Pinpoint the cell where the given text exists, returning its (x, y) midpoint coordinate. 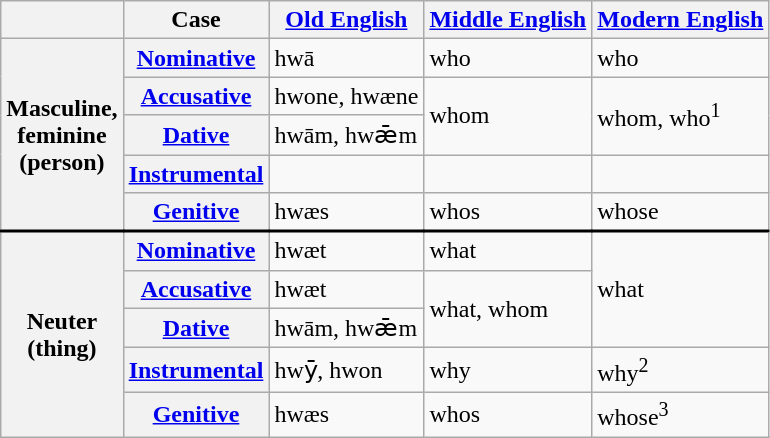
Modern English (680, 20)
Old English (346, 20)
Case (196, 20)
Middle English (508, 20)
hwȳ, hwon (346, 370)
whom, who1 (680, 116)
hwā (346, 58)
Masculine,feminine(person) (62, 136)
whose (680, 212)
whom (508, 116)
why2 (680, 370)
hwone, hwæne (346, 96)
Neuter(thing) (62, 334)
why (508, 370)
what, whom (508, 309)
whose3 (680, 414)
